Provide the (X, Y) coordinate of the cell's center where the given text is located.  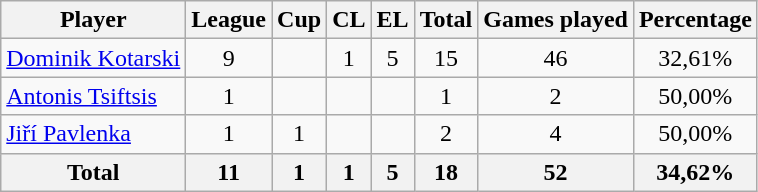
52 (556, 172)
Player (94, 20)
CL (349, 20)
EL (392, 20)
34,62% (695, 172)
Games played (556, 20)
Percentage (695, 20)
32,61% (695, 58)
11 (229, 172)
9 (229, 58)
18 (446, 172)
Antonis Tsiftsis (94, 96)
League (229, 20)
Jiří Pavlenka (94, 134)
4 (556, 134)
15 (446, 58)
Dominik Kotarski (94, 58)
Cup (300, 20)
46 (556, 58)
